Find where the given text appears and provide that cell's center as (X, Y) coordinate. 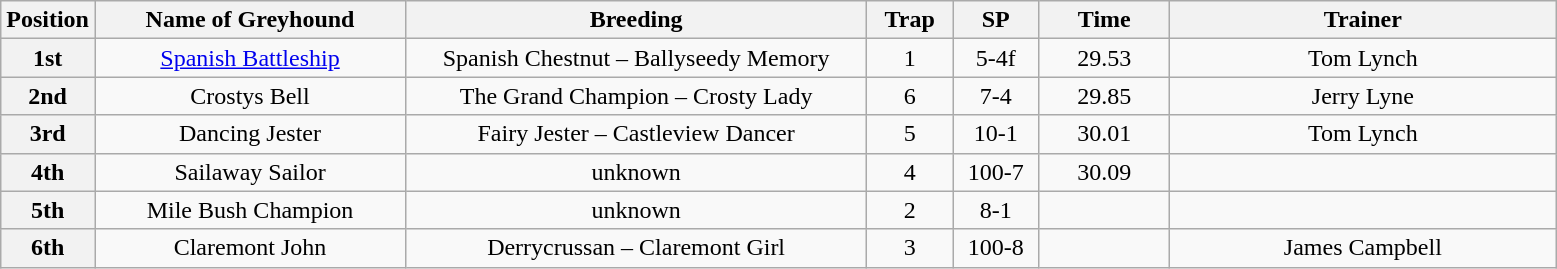
1st (48, 58)
100-8 (996, 248)
8-1 (996, 210)
3rd (48, 134)
6 (910, 96)
Fairy Jester – Castleview Dancer (636, 134)
Jerry Lyne (1363, 96)
Spanish Battleship (250, 58)
Crostys Bell (250, 96)
Dancing Jester (250, 134)
5-4f (996, 58)
29.85 (1104, 96)
6th (48, 248)
Position (48, 20)
4th (48, 172)
Time (1104, 20)
Sailaway Sailor (250, 172)
30.01 (1104, 134)
Trainer (1363, 20)
The Grand Champion – Crosty Lady (636, 96)
Derrycrussan – Claremont Girl (636, 248)
Mile Bush Champion (250, 210)
James Campbell (1363, 248)
1 (910, 58)
7-4 (996, 96)
5 (910, 134)
Spanish Chestnut – Ballyseedy Memory (636, 58)
Trap (910, 20)
Breeding (636, 20)
30.09 (1104, 172)
29.53 (1104, 58)
5th (48, 210)
4 (910, 172)
Claremont John (250, 248)
Name of Greyhound (250, 20)
SP (996, 20)
10-1 (996, 134)
100-7 (996, 172)
2 (910, 210)
3 (910, 248)
2nd (48, 96)
